Extract the [x, y] coordinate from the center of the cell holding the provided text.  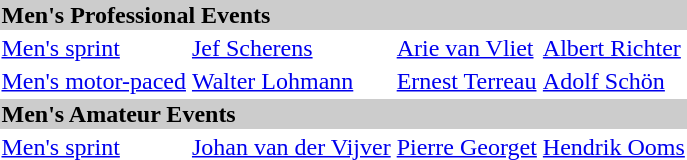
Men's motor-paced [94, 81]
Jef Scherens [291, 48]
Arie van Vliet [466, 48]
Men's Professional Events [343, 15]
Albert Richter [614, 48]
Men's sprint [94, 48]
Men's Amateur Events [343, 114]
Ernest Terreau [466, 81]
Walter Lohmann [291, 81]
Adolf Schön [614, 81]
